Return the [x, y] coordinate for the center point of the cell that contains the specified text.  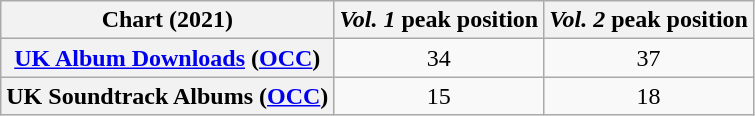
Chart (2021) [168, 20]
34 [439, 58]
37 [649, 58]
15 [439, 96]
18 [649, 96]
Vol. 1 peak position [439, 20]
UK Soundtrack Albums (OCC) [168, 96]
UK Album Downloads (OCC) [168, 58]
Vol. 2 peak position [649, 20]
